Return (X, Y) of the center of cell containing provided text 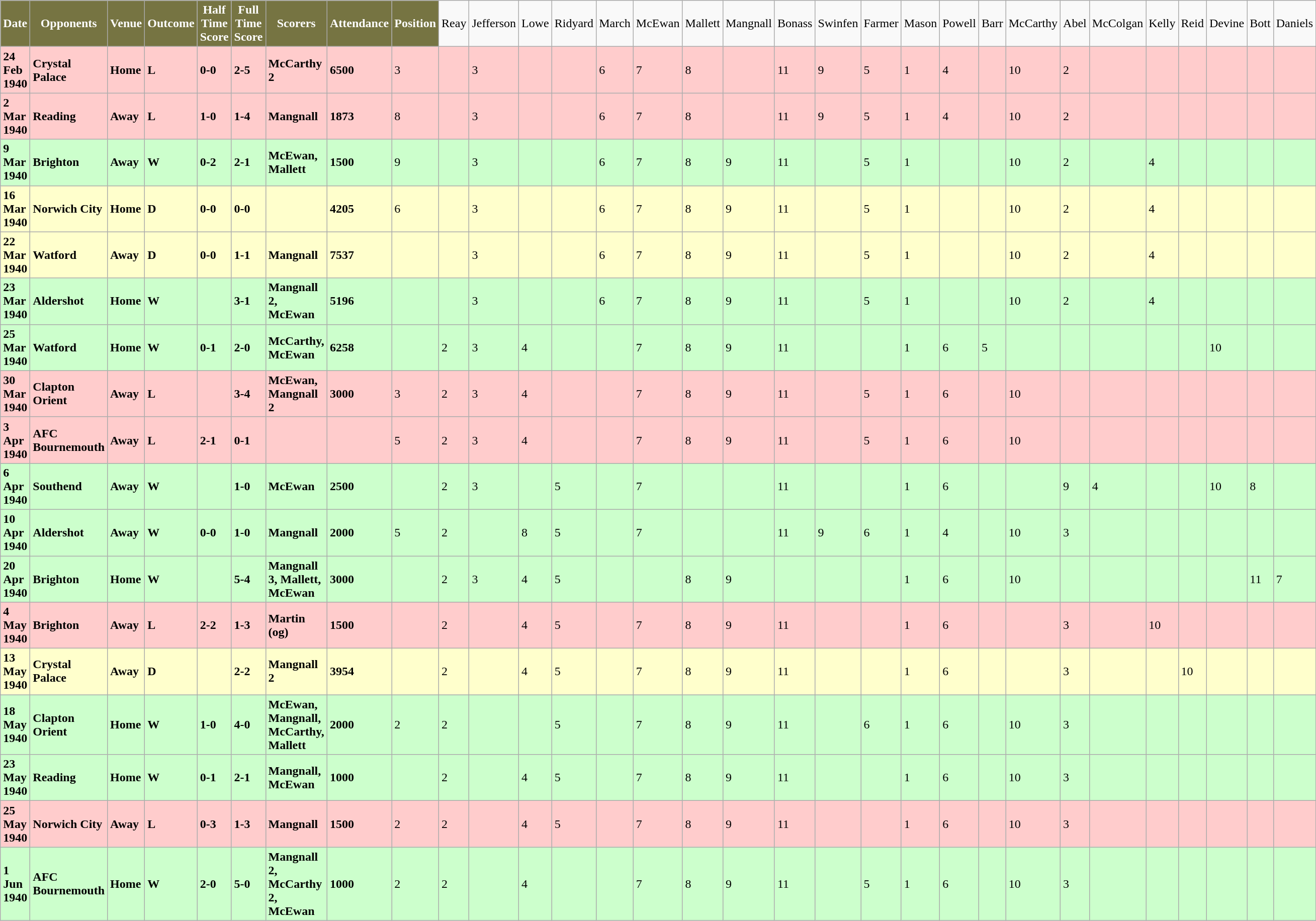
Full Time Score (248, 24)
2-5 (248, 70)
4-0 (248, 725)
5-4 (248, 579)
5196 (359, 301)
Bott (1260, 24)
1-1 (248, 255)
McCarthy, McEwan (296, 347)
6500 (359, 70)
Venue (126, 24)
10 Apr 1940 (15, 532)
16 Mar 1940 (15, 209)
McEwan, Mallett (296, 162)
Jefferson (494, 24)
6258 (359, 347)
3 Apr 1940 (15, 440)
4 May 1940 (15, 625)
Bonass (795, 24)
6 Apr 1940 (15, 486)
Attendance (359, 24)
Powell (959, 24)
18 May 1940 (15, 725)
30 Mar 1940 (15, 394)
Daniels (1294, 24)
3-1 (248, 301)
Reid (1192, 24)
24 Feb 1940 (15, 70)
McCarthy 2 (296, 70)
Mangnall, McEwan (296, 778)
Ridyard (574, 24)
23 Mar 1940 (15, 301)
Opponents (69, 24)
Mallett (703, 24)
Kelly (1162, 24)
3-4 (248, 394)
Martin (og) (296, 625)
22 Mar 1940 (15, 255)
Date (15, 24)
Lowe (536, 24)
McEwan, Mangnall, McCarthy, Mallett (296, 725)
Mangnall 2, McCarthy 2, McEwan (296, 884)
2500 (359, 486)
Half Time Score (214, 24)
Mangnall 3, Mallett, McEwan (296, 579)
Southend (69, 486)
2 Mar 1940 (15, 116)
Scorers (296, 24)
Mangnall 2, McEwan (296, 301)
March (615, 24)
0-3 (214, 824)
4205 (359, 209)
Mangnall 2 (296, 672)
McColgan (1117, 24)
Swinfen (838, 24)
1-4 (248, 116)
25 May 1940 (15, 824)
9 Mar 1940 (15, 162)
Outcome (171, 24)
Barr (992, 24)
Abel (1075, 24)
McEwan, Mangnall 2 (296, 394)
1873 (359, 116)
25 Mar 1940 (15, 347)
Farmer (881, 24)
20 Apr 1940 (15, 579)
5-0 (248, 884)
13 May 1940 (15, 672)
Devine (1226, 24)
Reay (454, 24)
0-2 (214, 162)
1 Jun 1940 (15, 884)
23 May 1940 (15, 778)
3954 (359, 672)
Position (415, 24)
Mason (920, 24)
McCarthy (1033, 24)
7537 (359, 255)
